Capture the cell that displays the provided text and extract its [x, y] central coordinate. 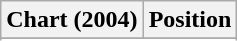
Position [190, 20]
Chart (2004) [72, 20]
